Extract the (X, Y) coordinate from the center of the cell holding the provided text.  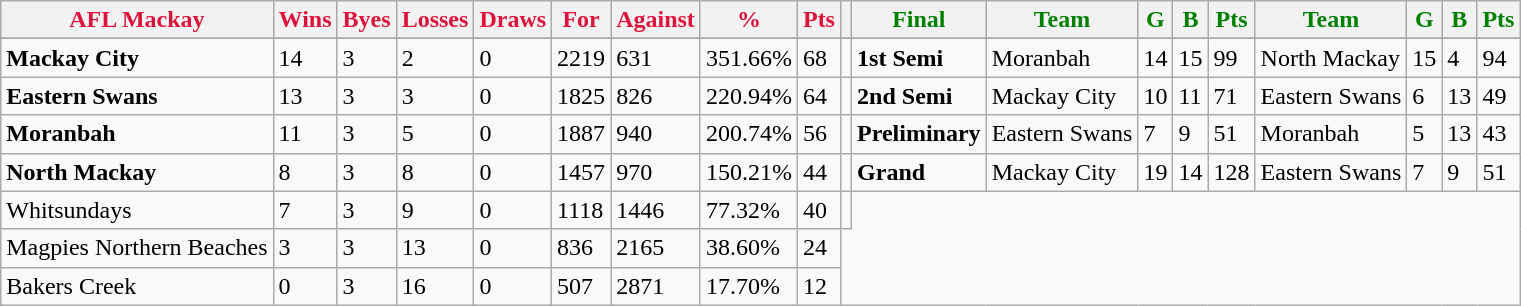
12 (818, 286)
38.60% (748, 248)
836 (582, 248)
99 (1232, 58)
2871 (656, 286)
Bakers Creek (137, 286)
Against (656, 20)
2219 (582, 58)
200.74% (748, 134)
Magpies Northern Beaches (137, 248)
1st Semi (920, 58)
351.66% (748, 58)
10 (1156, 96)
68 (818, 58)
64 (818, 96)
94 (1498, 58)
49 (1498, 96)
40 (818, 210)
Grand (920, 172)
1825 (582, 96)
19 (1156, 172)
Wins (305, 20)
24 (818, 248)
Losses (435, 20)
2nd Semi (920, 96)
16 (435, 286)
2 (435, 58)
56 (818, 134)
940 (656, 134)
71 (1232, 96)
Draws (513, 20)
44 (818, 172)
Byes (366, 20)
150.21% (748, 172)
1118 (582, 210)
1446 (656, 210)
220.94% (748, 96)
43 (1498, 134)
Final (920, 20)
826 (656, 96)
For (582, 20)
128 (1232, 172)
Preliminary (920, 134)
AFL Mackay (137, 20)
77.32% (748, 210)
1887 (582, 134)
17.70% (748, 286)
Whitsundays (137, 210)
631 (656, 58)
6 (1424, 96)
% (748, 20)
970 (656, 172)
2165 (656, 248)
507 (582, 286)
4 (1460, 58)
1457 (582, 172)
